Identify which cell holds the provided text, then report its (X, Y) central coordinate. 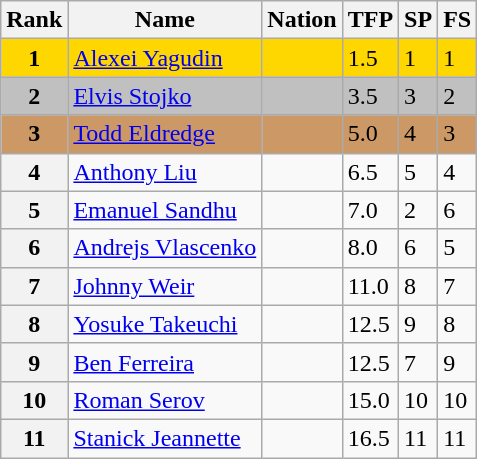
11.0 (370, 286)
Ben Ferreira (165, 362)
Name (165, 20)
5.0 (370, 134)
7.0 (370, 210)
FS (458, 20)
1.5 (370, 58)
Anthony Liu (165, 172)
3.5 (370, 96)
Todd Eldredge (165, 134)
Emanuel Sandhu (165, 210)
Andrejs Vlascenko (165, 248)
Alexei Yagudin (165, 58)
Yosuke Takeuchi (165, 324)
16.5 (370, 438)
Elvis Stojko (165, 96)
8.0 (370, 248)
Johnny Weir (165, 286)
Roman Serov (165, 400)
Rank (34, 20)
Stanick Jeannette (165, 438)
15.0 (370, 400)
6.5 (370, 172)
SP (418, 20)
Nation (302, 20)
TFP (370, 20)
